Provide the [X, Y] coordinate of the cell's center where the given text is located.  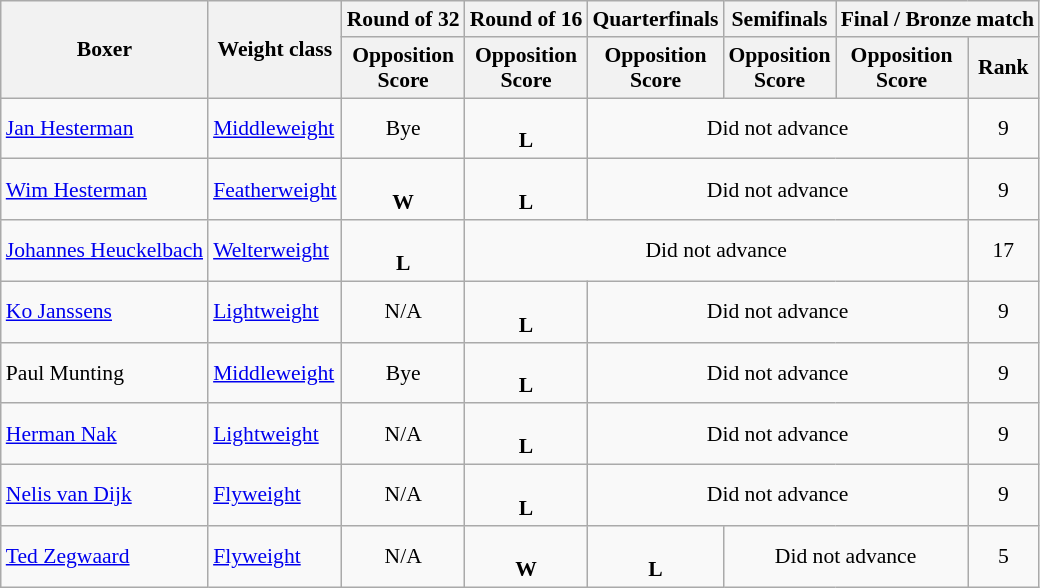
Final / Bronze match [938, 19]
Semifinals [779, 19]
Jan Hesterman [104, 128]
Paul Munting [104, 372]
Nelis van Dijk [104, 496]
Wim Hesterman [104, 190]
5 [1004, 556]
Weight class [275, 50]
Rank [1004, 68]
Welterweight [275, 250]
Featherweight [275, 190]
Round of 32 [404, 19]
Round of 16 [526, 19]
Ko Janssens [104, 312]
Ted Zegwaard [104, 556]
Johannes Heuckelbach [104, 250]
Herman Nak [104, 434]
17 [1004, 250]
Quarterfinals [655, 19]
Boxer [104, 50]
